Search for the cell housing the specified text and yield its (x, y) center coordinate. 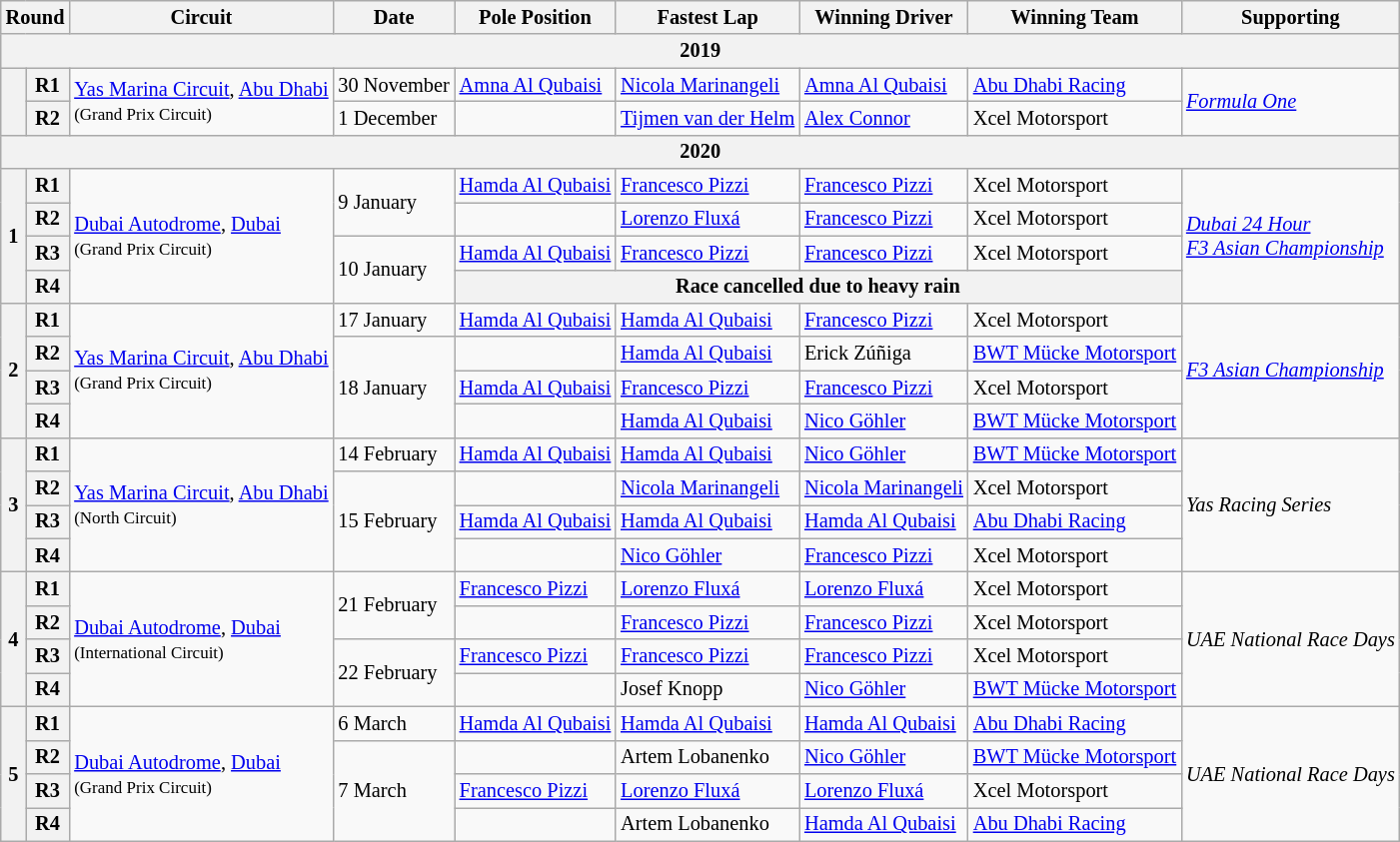
Erick Zúñiga (883, 354)
Yas Racing Series (1291, 505)
Round (36, 17)
Yas Marina Circuit, Abu Dhabi(North Circuit) (201, 505)
3 (14, 505)
6 March (394, 723)
17 January (394, 320)
14 February (394, 454)
Fastest Lap (707, 17)
30 November (394, 85)
Dubai 24 HourF3 Asian Championship (1291, 236)
F3 Asian Championship (1291, 370)
Josef Knopp (707, 689)
Formula One (1291, 102)
Race cancelled due to heavy rain (817, 287)
5 (14, 773)
Pole Position (536, 17)
7 March (394, 791)
22 February (394, 673)
Winning Driver (883, 17)
10 January (394, 270)
15 February (394, 521)
1 (14, 236)
4 (14, 639)
2 (14, 370)
Alex Connor (883, 118)
Dubai Autodrome, Dubai(International Circuit) (201, 639)
Winning Team (1075, 17)
1 December (394, 118)
21 February (394, 605)
9 January (394, 202)
2020 (700, 152)
Date (394, 17)
Supporting (1291, 17)
Tijmen van der Helm (707, 118)
Circuit (201, 17)
18 January (394, 388)
2019 (700, 51)
